Output the [x, y] coordinate of the center of the cell containing the given text.  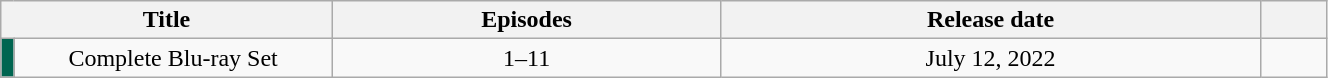
1–11 [526, 58]
July 12, 2022 [990, 58]
Title [166, 20]
Complete Blu-ray Set [173, 58]
Release date [990, 20]
Episodes [526, 20]
